Return [x, y] of the center of cell containing provided text 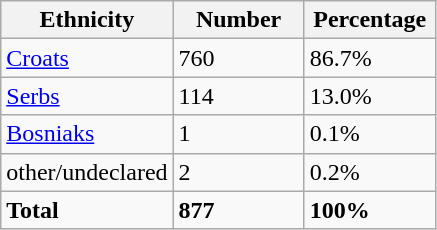
Serbs [87, 96]
Total [87, 210]
760 [238, 58]
114 [238, 96]
86.7% [370, 58]
1 [238, 134]
Croats [87, 58]
Ethnicity [87, 20]
0.2% [370, 172]
100% [370, 210]
Percentage [370, 20]
0.1% [370, 134]
877 [238, 210]
2 [238, 172]
13.0% [370, 96]
Bosniaks [87, 134]
Number [238, 20]
other/undeclared [87, 172]
